Pinpoint the cell where the given text exists, returning its [X, Y] midpoint coordinate. 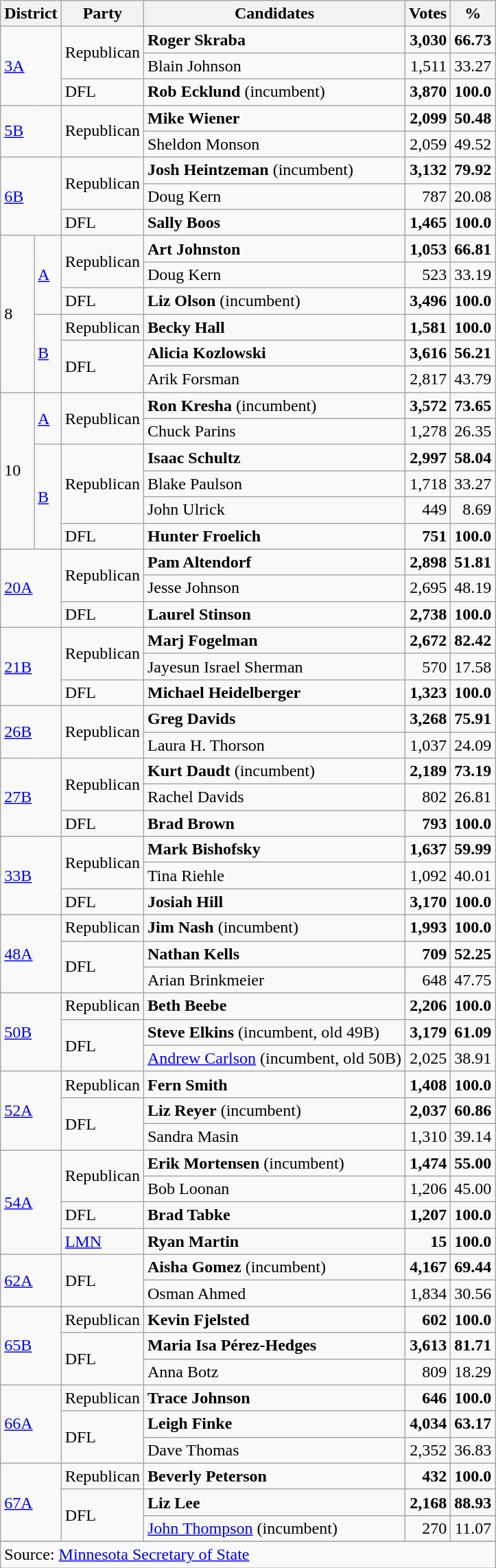
3A [31, 66]
3,870 [427, 92]
4,167 [427, 1267]
Roger Skraba [274, 40]
88.93 [473, 1502]
1,993 [427, 928]
Laurel Stinson [274, 614]
Ryan Martin [274, 1241]
62A [31, 1280]
Josiah Hill [274, 902]
Leigh Finke [274, 1424]
523 [427, 274]
50.48 [473, 118]
2,997 [427, 458]
Blain Johnson [274, 66]
Trace Johnson [274, 1398]
Arian Brinkmeier [274, 980]
3,179 [427, 1032]
73.19 [473, 771]
793 [427, 823]
Chuck Parins [274, 432]
270 [427, 1528]
2,206 [427, 1006]
787 [427, 196]
66.81 [473, 248]
1,092 [427, 876]
3,572 [427, 406]
District [31, 14]
Bob Loonan [274, 1189]
67A [31, 1502]
1,834 [427, 1294]
48.19 [473, 588]
2,352 [427, 1450]
2,189 [427, 771]
Kevin Fjelsted [274, 1320]
20.08 [473, 196]
Jesse Johnson [274, 588]
Mark Bishofsky [274, 850]
30.56 [473, 1294]
2,817 [427, 379]
Sandra Masin [274, 1136]
602 [427, 1320]
2,898 [427, 562]
49.52 [473, 144]
2,695 [427, 588]
63.17 [473, 1424]
1,637 [427, 850]
1,053 [427, 248]
36.83 [473, 1450]
38.91 [473, 1058]
55.00 [473, 1163]
73.65 [473, 406]
Source: Minnesota Secretary of State [248, 1554]
5B [31, 131]
Brad Tabke [274, 1215]
570 [427, 666]
47.75 [473, 980]
3,132 [427, 170]
66.73 [473, 40]
1,037 [427, 745]
Marj Fogelman [274, 640]
751 [427, 536]
26B [31, 732]
2,168 [427, 1502]
15 [427, 1241]
Sheldon Monson [274, 144]
432 [427, 1476]
1,511 [427, 66]
Pam Altendorf [274, 562]
John Thompson (incumbent) [274, 1528]
17.58 [473, 666]
33.19 [473, 274]
26.35 [473, 432]
3,170 [427, 902]
Kurt Daudt (incumbent) [274, 771]
Mike Wiener [274, 118]
33B [31, 876]
75.91 [473, 718]
56.21 [473, 353]
Laura H. Thorson [274, 745]
3,030 [427, 40]
Votes [427, 14]
Rachel Davids [274, 797]
45.00 [473, 1189]
Liz Lee [274, 1502]
Greg Davids [274, 718]
Aisha Gomez (incumbent) [274, 1267]
27B [31, 797]
Becky Hall [274, 327]
54A [31, 1202]
2,099 [427, 118]
48A [31, 954]
Fern Smith [274, 1084]
Osman Ahmed [274, 1294]
60.86 [473, 1110]
40.01 [473, 876]
Brad Brown [274, 823]
Liz Olson (incumbent) [274, 301]
648 [427, 980]
81.71 [473, 1346]
1,718 [427, 484]
Nathan Kells [274, 954]
Maria Isa Pérez-Hedges [274, 1346]
Sally Boos [274, 222]
Anna Botz [274, 1372]
449 [427, 510]
Beverly Peterson [274, 1476]
2,738 [427, 614]
1,206 [427, 1189]
Jim Nash (incumbent) [274, 928]
Hunter Froelich [274, 536]
Steve Elkins (incumbent, old 49B) [274, 1032]
Tina Riehle [274, 876]
Erik Mortensen (incumbent) [274, 1163]
1,278 [427, 432]
65B [31, 1346]
Josh Heintzeman (incumbent) [274, 170]
809 [427, 1372]
Beth Beebe [274, 1006]
1,408 [427, 1084]
Party [102, 14]
646 [427, 1398]
59.99 [473, 850]
52.25 [473, 954]
2,059 [427, 144]
1,465 [427, 222]
2,672 [427, 640]
8 [18, 314]
Arik Forsman [274, 379]
51.81 [473, 562]
Michael Heidelberger [274, 692]
43.79 [473, 379]
Ron Kresha (incumbent) [274, 406]
709 [427, 954]
82.42 [473, 640]
Andrew Carlson (incumbent, old 50B) [274, 1058]
Blake Paulson [274, 484]
3,268 [427, 718]
11.07 [473, 1528]
1,323 [427, 692]
52A [31, 1110]
1,474 [427, 1163]
1,207 [427, 1215]
1,581 [427, 327]
Liz Reyer (incumbent) [274, 1110]
58.04 [473, 458]
LMN [102, 1241]
66A [31, 1424]
2,037 [427, 1110]
39.14 [473, 1136]
24.09 [473, 745]
61.09 [473, 1032]
Jayesun Israel Sherman [274, 666]
802 [427, 797]
18.29 [473, 1372]
50B [31, 1032]
Art Johnston [274, 248]
1,310 [427, 1136]
20A [31, 588]
10 [18, 471]
Dave Thomas [274, 1450]
Candidates [274, 14]
Alicia Kozlowski [274, 353]
3,613 [427, 1346]
John Ulrick [274, 510]
2,025 [427, 1058]
79.92 [473, 170]
69.44 [473, 1267]
% [473, 14]
Isaac Schultz [274, 458]
Rob Ecklund (incumbent) [274, 92]
6B [31, 196]
3,616 [427, 353]
26.81 [473, 797]
4,034 [427, 1424]
3,496 [427, 301]
21B [31, 666]
8.69 [473, 510]
